Identify which cell holds the provided text, then report its [X, Y] central coordinate. 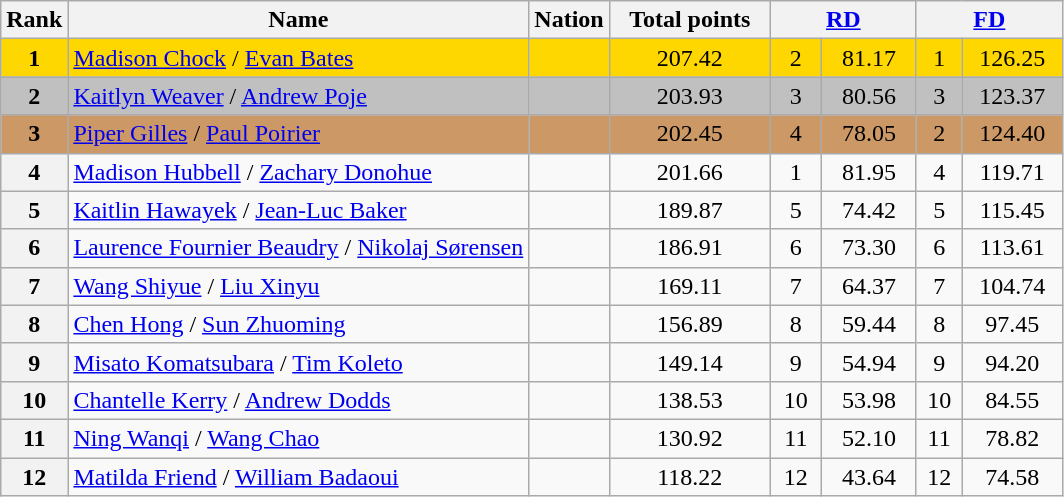
Chen Hong / Sun Zhuoming [298, 324]
Kaitlin Hawayek / Jean-Luc Baker [298, 210]
Total points [690, 20]
53.98 [868, 400]
203.93 [690, 96]
119.71 [1012, 172]
104.74 [1012, 286]
207.42 [690, 58]
Madison Hubbell / Zachary Donohue [298, 172]
Madison Chock / Evan Bates [298, 58]
81.17 [868, 58]
81.95 [868, 172]
Nation [569, 20]
138.53 [690, 400]
Ning Wanqi / Wang Chao [298, 438]
Laurence Fournier Beaudry / Nikolaj Sørensen [298, 248]
RD [843, 20]
189.87 [690, 210]
201.66 [690, 172]
74.42 [868, 210]
123.37 [1012, 96]
Wang Shiyue / Liu Xinyu [298, 286]
59.44 [868, 324]
78.05 [868, 134]
73.30 [868, 248]
124.40 [1012, 134]
43.64 [868, 477]
Kaitlyn Weaver / Andrew Poje [298, 96]
Chantelle Kerry / Andrew Dodds [298, 400]
54.94 [868, 362]
Misato Komatsubara / Tim Koleto [298, 362]
186.91 [690, 248]
126.25 [1012, 58]
Name [298, 20]
149.14 [690, 362]
130.92 [690, 438]
156.89 [690, 324]
118.22 [690, 477]
Piper Gilles / Paul Poirier [298, 134]
202.45 [690, 134]
Matilda Friend / William Badaoui [298, 477]
52.10 [868, 438]
169.11 [690, 286]
74.58 [1012, 477]
113.61 [1012, 248]
FD [989, 20]
97.45 [1012, 324]
115.45 [1012, 210]
78.82 [1012, 438]
Rank [34, 20]
94.20 [1012, 362]
64.37 [868, 286]
84.55 [1012, 400]
80.56 [868, 96]
